For the text-containing cell, return its midpoint in [X, Y] coordinate format. 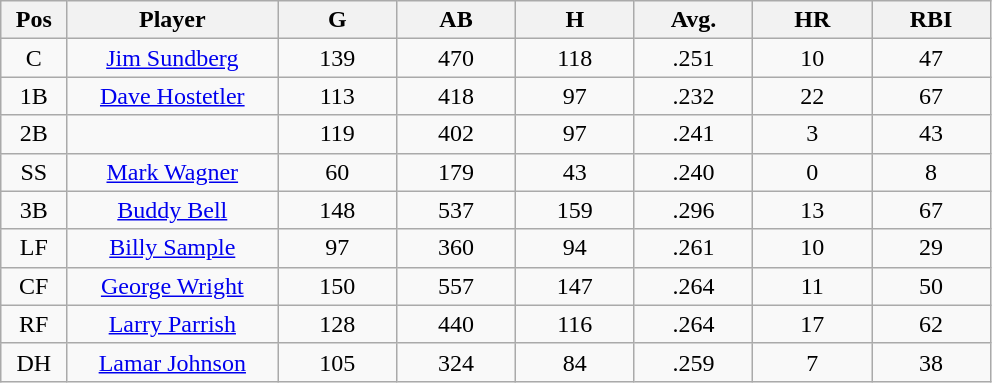
DH [34, 362]
Player [172, 20]
402 [456, 134]
3B [34, 210]
116 [574, 324]
150 [338, 286]
7 [812, 362]
Dave Hostetler [172, 96]
128 [338, 324]
1B [34, 96]
17 [812, 324]
324 [456, 362]
Avg. [694, 20]
Larry Parrish [172, 324]
159 [574, 210]
139 [338, 58]
537 [456, 210]
22 [812, 96]
LF [34, 248]
.251 [694, 58]
RBI [932, 20]
118 [574, 58]
AB [456, 20]
60 [338, 172]
George Wright [172, 286]
11 [812, 286]
2B [34, 134]
148 [338, 210]
G [338, 20]
113 [338, 96]
84 [574, 362]
179 [456, 172]
.232 [694, 96]
38 [932, 362]
Buddy Bell [172, 210]
Mark Wagner [172, 172]
8 [932, 172]
C [34, 58]
.261 [694, 248]
.241 [694, 134]
.240 [694, 172]
29 [932, 248]
50 [932, 286]
360 [456, 248]
RF [34, 324]
Lamar Johnson [172, 362]
94 [574, 248]
13 [812, 210]
105 [338, 362]
470 [456, 58]
147 [574, 286]
CF [34, 286]
.259 [694, 362]
H [574, 20]
.296 [694, 210]
440 [456, 324]
47 [932, 58]
62 [932, 324]
Pos [34, 20]
557 [456, 286]
3 [812, 134]
Billy Sample [172, 248]
0 [812, 172]
418 [456, 96]
Jim Sundberg [172, 58]
119 [338, 134]
SS [34, 172]
HR [812, 20]
